Pinpoint the cell where the given text exists, returning its (x, y) midpoint coordinate. 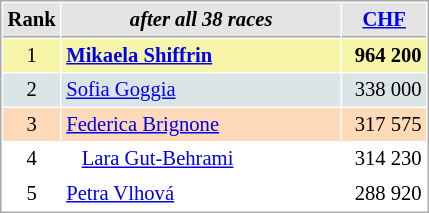
314 230 (384, 158)
2 (32, 90)
after all 38 races (202, 20)
5 (32, 194)
Mikaela Shiffrin (202, 56)
Federica Brignone (202, 124)
1 (32, 56)
4 (32, 158)
Petra Vlhová (202, 194)
Lara Gut-Behrami (202, 158)
338 000 (384, 90)
Sofia Goggia (202, 90)
288 920 (384, 194)
CHF (384, 20)
3 (32, 124)
964 200 (384, 56)
Rank (32, 20)
317 575 (384, 124)
